Provide the [x, y] coordinate of the cell's center where the given text is located.  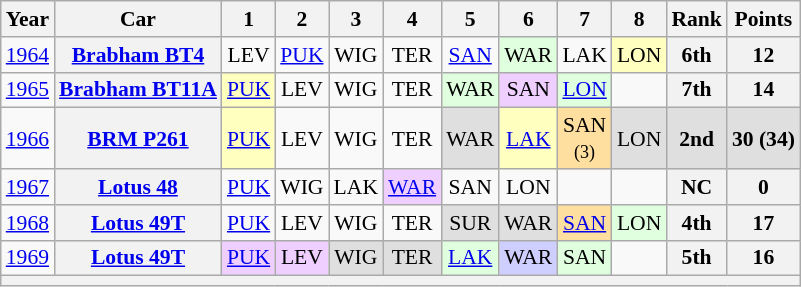
2 [302, 19]
2nd [696, 138]
30 (34) [764, 138]
3 [356, 19]
0 [764, 187]
Lotus 48 [138, 187]
1969 [28, 258]
BRM P261 [138, 138]
SUR [470, 223]
4 [412, 19]
Brabham BT4 [138, 55]
1964 [28, 55]
6th [696, 55]
1968 [28, 223]
Rank [696, 19]
6 [528, 19]
Year [28, 19]
16 [764, 258]
1966 [28, 138]
5th [696, 258]
1967 [28, 187]
Points [764, 19]
17 [764, 223]
4th [696, 223]
1 [248, 19]
SAN(3) [584, 138]
1965 [28, 90]
NC [696, 187]
14 [764, 90]
7 [584, 19]
Brabham BT11A [138, 90]
8 [639, 19]
5 [470, 19]
12 [764, 55]
7th [696, 90]
Car [138, 19]
